Scan for the cell matching the given text and deliver its [x, y] coordinate at center. 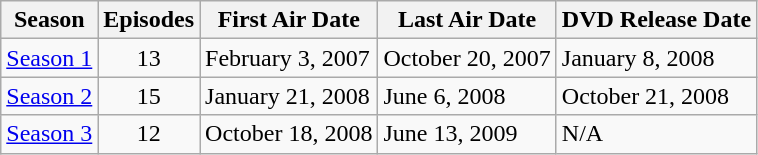
Season 1 [50, 58]
First Air Date [289, 20]
October 18, 2008 [289, 134]
12 [149, 134]
DVD Release Date [656, 20]
Season 3 [50, 134]
Season 2 [50, 96]
15 [149, 96]
October 20, 2007 [467, 58]
October 21, 2008 [656, 96]
January 8, 2008 [656, 58]
Season [50, 20]
Last Air Date [467, 20]
June 6, 2008 [467, 96]
13 [149, 58]
January 21, 2008 [289, 96]
Episodes [149, 20]
N/A [656, 134]
June 13, 2009 [467, 134]
February 3, 2007 [289, 58]
